Extract the (X, Y) coordinate from the center of the cell holding the provided text.  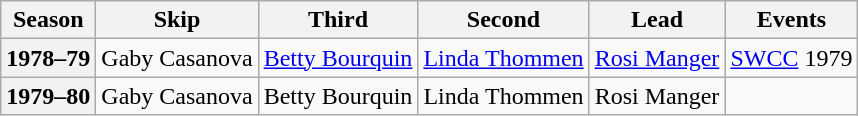
Events (792, 20)
SWCC 1979 (792, 58)
1978–79 (48, 58)
1979–80 (48, 96)
Skip (177, 20)
Third (338, 20)
Lead (657, 20)
Second (504, 20)
Season (48, 20)
